Pinpoint the cell where the given text exists, returning its (X, Y) midpoint coordinate. 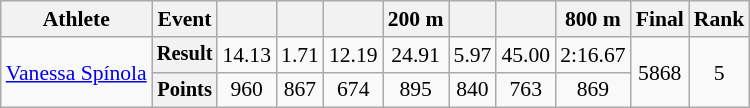
869 (592, 90)
895 (416, 90)
5 (720, 72)
Points (185, 90)
2:16.67 (592, 55)
24.91 (416, 55)
Athlete (76, 19)
5868 (660, 72)
5.97 (473, 55)
45.00 (526, 55)
840 (473, 90)
Event (185, 19)
1.71 (300, 55)
14.13 (246, 55)
Final (660, 19)
200 m (416, 19)
Vanessa Spínola (76, 72)
Result (185, 55)
800 m (592, 19)
12.19 (354, 55)
Rank (720, 19)
960 (246, 90)
867 (300, 90)
763 (526, 90)
674 (354, 90)
